Determine the [X, Y] coordinate at the center of the cell enclosing the given text.  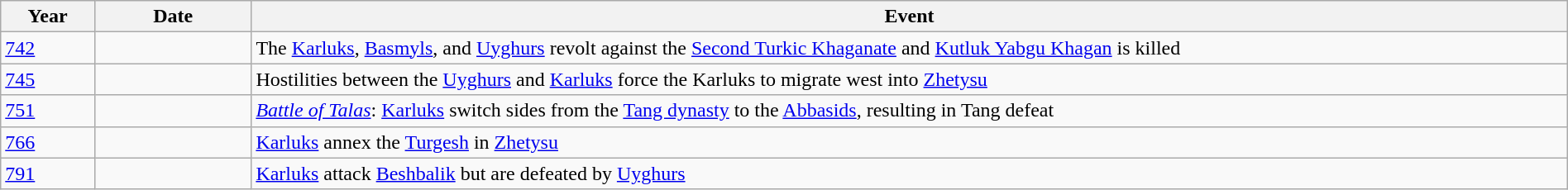
766 [48, 142]
Karluks annex the Turgesh in Zhetysu [910, 142]
742 [48, 48]
Battle of Talas: Karluks switch sides from the Tang dynasty to the Abbasids, resulting in Tang defeat [910, 111]
Karluks attack Beshbalik but are defeated by Uyghurs [910, 173]
Hostilities between the Uyghurs and Karluks force the Karluks to migrate west into Zhetysu [910, 79]
The Karluks, Basmyls, and Uyghurs revolt against the Second Turkic Khaganate and Kutluk Yabgu Khagan is killed [910, 48]
Date [172, 17]
Year [48, 17]
745 [48, 79]
791 [48, 173]
Event [910, 17]
751 [48, 111]
